Search for the cell housing the specified text and yield its (X, Y) center coordinate. 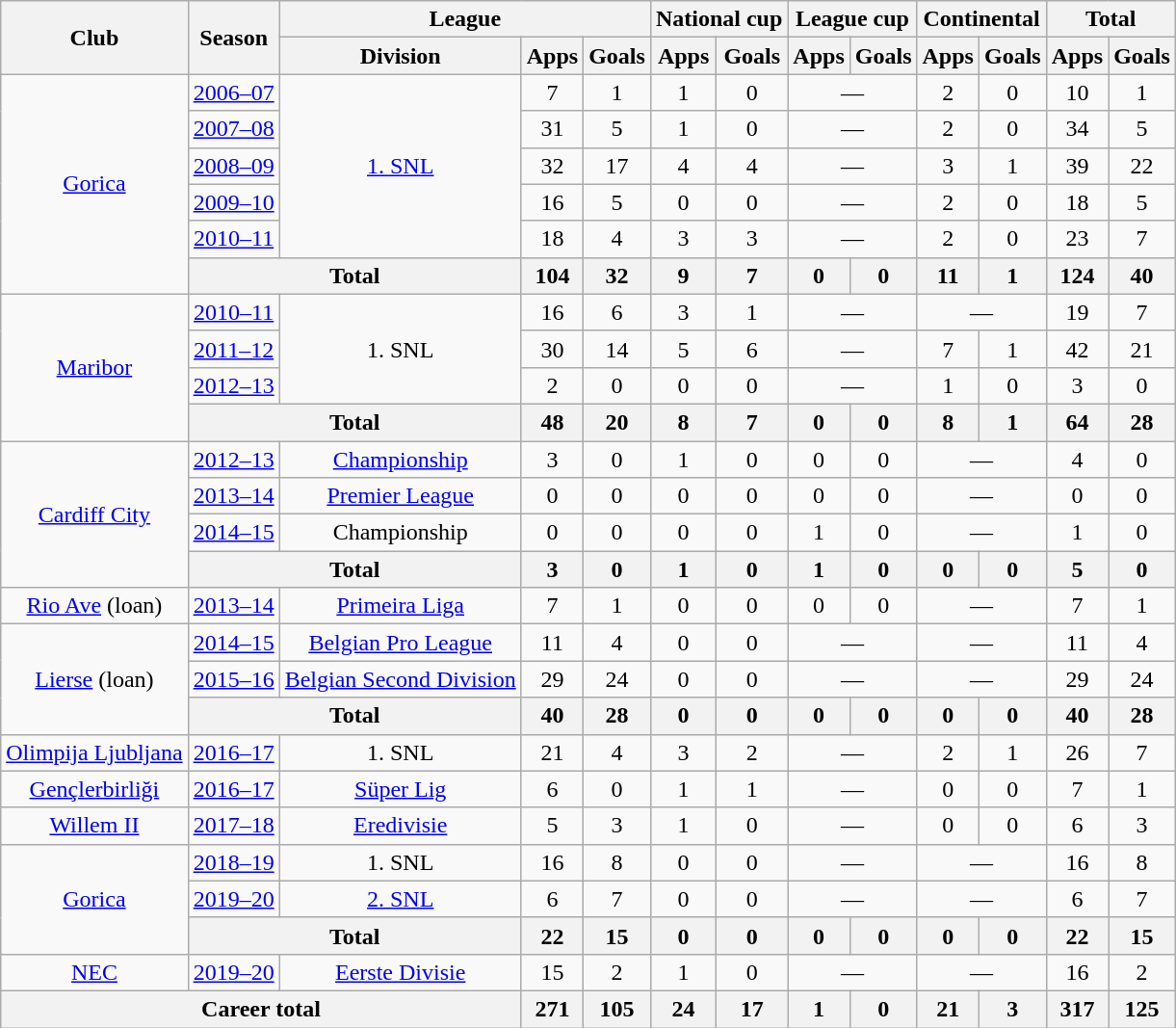
Continental (981, 19)
Club (94, 38)
National cup (719, 19)
9 (683, 276)
Willem II (94, 826)
Olimpija Ljubljana (94, 752)
Lierse (loan) (94, 679)
10 (1077, 92)
Premier League (401, 496)
Season (233, 38)
Division (401, 56)
Eerste Divisie (401, 972)
26 (1077, 752)
2008–09 (233, 166)
Cardiff City (94, 514)
39 (1077, 166)
23 (1077, 239)
105 (617, 1009)
2011–12 (233, 349)
Eredivisie (401, 826)
2. SNL (401, 899)
19 (1077, 312)
2006–07 (233, 92)
30 (552, 349)
Maribor (94, 367)
14 (617, 349)
2018–19 (233, 862)
124 (1077, 276)
271 (552, 1009)
2015–16 (233, 679)
31 (552, 129)
NEC (94, 972)
Career total (261, 1009)
Belgian Second Division (401, 679)
317 (1077, 1009)
Gençlerbirliği (94, 789)
125 (1142, 1009)
20 (617, 422)
2007–08 (233, 129)
2009–10 (233, 202)
64 (1077, 422)
Rio Ave (loan) (94, 606)
Primeira Liga (401, 606)
League cup (852, 19)
48 (552, 422)
2017–18 (233, 826)
League (464, 19)
Süper Lig (401, 789)
34 (1077, 129)
104 (552, 276)
42 (1077, 349)
Belgian Pro League (401, 643)
